Detect which cell encompasses the target text, then output its (x, y) center coordinate. 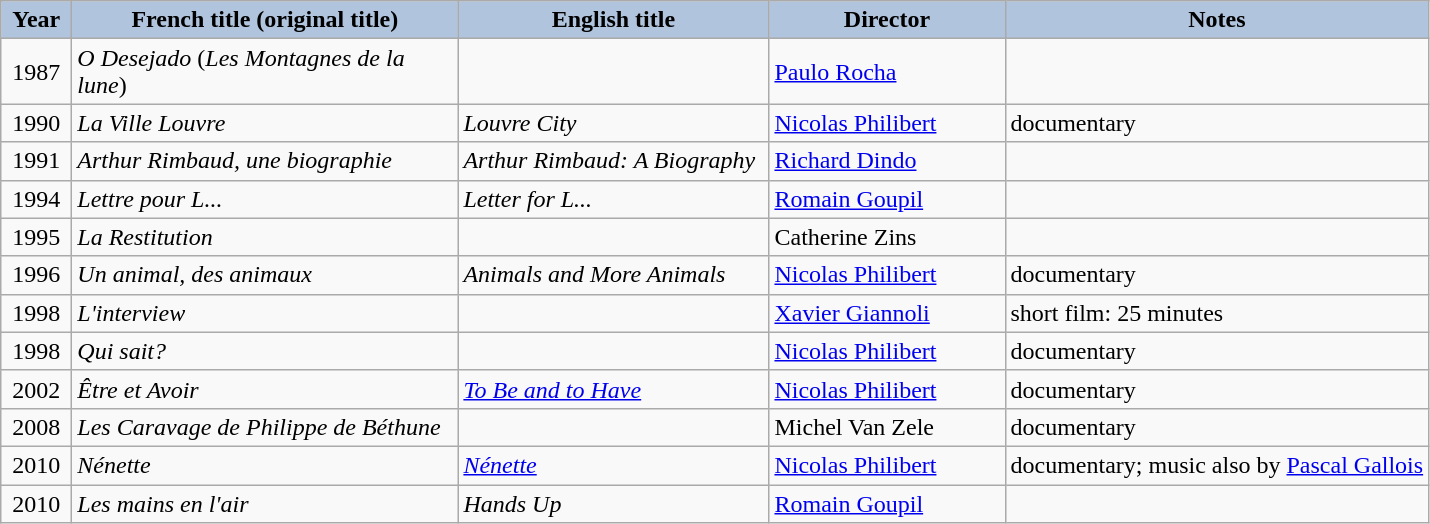
O Desejado (Les Montagnes de la lune) (265, 72)
La Ville Louvre (265, 123)
Year (36, 20)
Les mains en l'air (265, 503)
English title (614, 20)
Richard Dindo (887, 161)
L'interview (265, 313)
Les Caravage de Philippe de Béthune (265, 427)
Xavier Giannoli (887, 313)
1987 (36, 72)
La Restitution (265, 237)
1991 (36, 161)
Michel Van Zele (887, 427)
French title (original title) (265, 20)
1995 (36, 237)
Être et Avoir (265, 389)
Arthur Rimbaud, une biographie (265, 161)
1996 (36, 275)
Letter for L... (614, 199)
Louvre City (614, 123)
Un animal, des animaux (265, 275)
1990 (36, 123)
Notes (1217, 20)
documentary; music also by Pascal Gallois (1217, 465)
Lettre pour L... (265, 199)
Animals and More Animals (614, 275)
short film: 25 minutes (1217, 313)
Paulo Rocha (887, 72)
Qui sait? (265, 351)
Arthur Rimbaud: A Biography (614, 161)
To Be and to Have (614, 389)
1994 (36, 199)
Director (887, 20)
2008 (36, 427)
Catherine Zins (887, 237)
2002 (36, 389)
Hands Up (614, 503)
